Detect which cell encompasses the target text, then output its (X, Y) center coordinate. 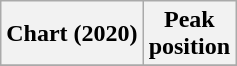
Peakposition (189, 34)
Chart (2020) (72, 34)
